Find where the given text appears and provide that cell's center as (x, y) coordinate. 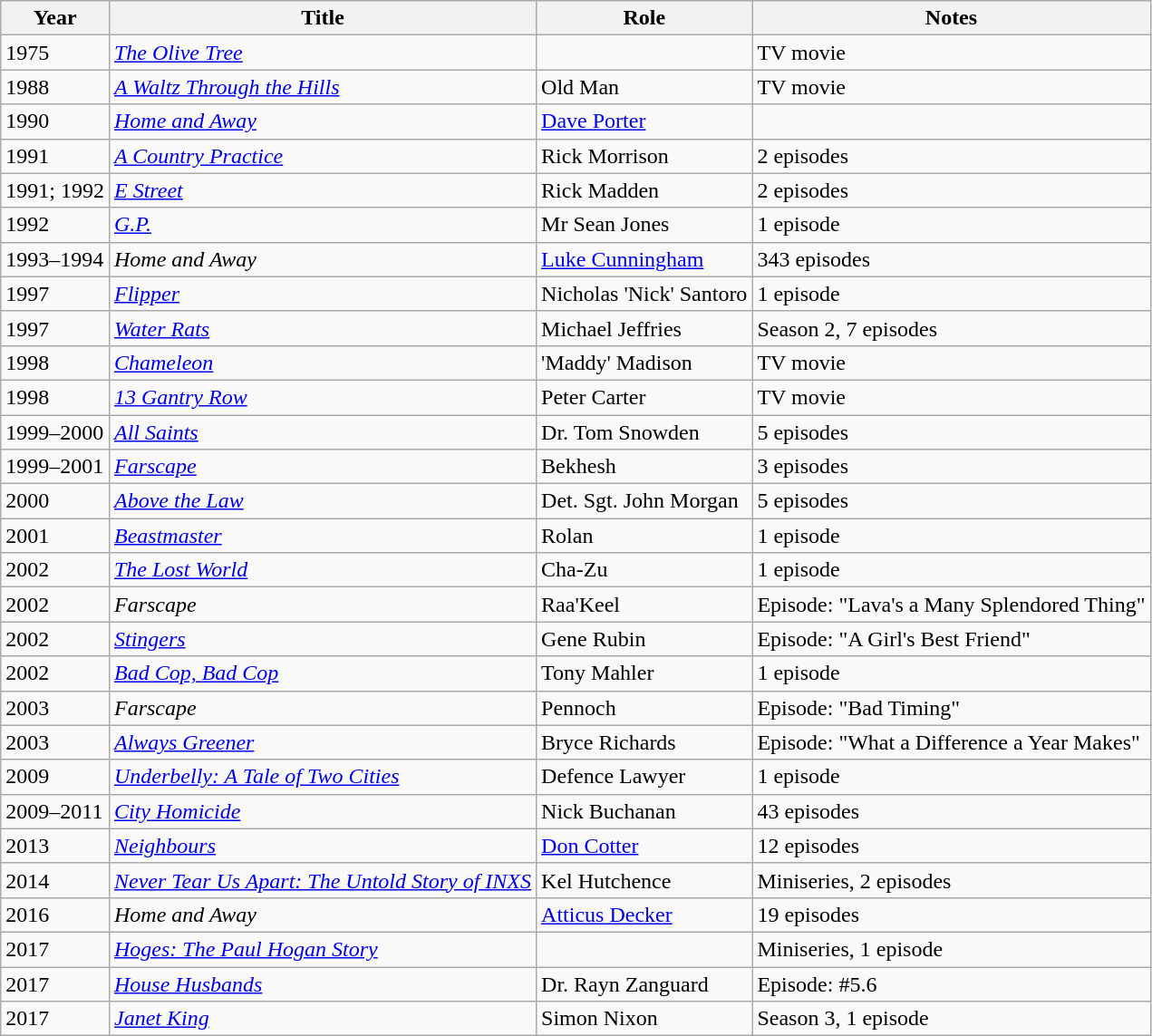
Season 2, 7 episodes (952, 328)
Bryce Richards (644, 742)
Title (323, 18)
Above the Law (323, 501)
A Country Practice (323, 156)
1999–2000 (55, 432)
Episode: "What a Difference a Year Makes" (952, 742)
Nicholas 'Nick' Santoro (644, 294)
Janet King (323, 1019)
Raa'Keel (644, 605)
Det. Sgt. John Morgan (644, 501)
Pennoch (644, 708)
Gene Rubin (644, 639)
The Olive Tree (323, 53)
2001 (55, 536)
1999–2001 (55, 467)
Hoges: The Paul Hogan Story (323, 949)
Dr. Rayn Zanguard (644, 983)
2000 (55, 501)
Stingers (323, 639)
Michael Jeffries (644, 328)
12 episodes (952, 846)
Miniseries, 2 episodes (952, 880)
1988 (55, 87)
Old Man (644, 87)
1991 (55, 156)
Episode: "Bad Timing" (952, 708)
All Saints (323, 432)
Chameleon (323, 363)
1975 (55, 53)
Year (55, 18)
Don Cotter (644, 846)
Notes (952, 18)
2016 (55, 915)
G.P. (323, 225)
13 Gantry Row (323, 397)
2014 (55, 880)
Defence Lawyer (644, 777)
Always Greener (323, 742)
Nick Buchanan (644, 811)
'Maddy' Madison (644, 363)
Never Tear Us Apart: The Untold Story of INXS (323, 880)
Rick Madden (644, 190)
Neighbours (323, 846)
Cha-Zu (644, 570)
Kel Hutchence (644, 880)
Episode: #5.6 (952, 983)
3 episodes (952, 467)
E Street (323, 190)
Beastmaster (323, 536)
City Homicide (323, 811)
House Husbands (323, 983)
Atticus Decker (644, 915)
19 episodes (952, 915)
Simon Nixon (644, 1019)
Bad Cop, Bad Cop (323, 673)
Dr. Tom Snowden (644, 432)
A Waltz Through the Hills (323, 87)
343 episodes (952, 259)
Episode: "Lava's a Many Splendored Thing" (952, 605)
2009 (55, 777)
Season 3, 1 episode (952, 1019)
1990 (55, 121)
Bekhesh (644, 467)
1991; 1992 (55, 190)
Water Rats (323, 328)
Rick Morrison (644, 156)
Mr Sean Jones (644, 225)
Rolan (644, 536)
Flipper (323, 294)
The Lost World (323, 570)
Peter Carter (644, 397)
2009–2011 (55, 811)
1992 (55, 225)
43 episodes (952, 811)
Underbelly: A Tale of Two Cities (323, 777)
2013 (55, 846)
1993–1994 (55, 259)
Episode: "A Girl's Best Friend" (952, 639)
Tony Mahler (644, 673)
Role (644, 18)
Dave Porter (644, 121)
Luke Cunningham (644, 259)
Miniseries, 1 episode (952, 949)
